Scan for the cell matching the given text and deliver its [x, y] coordinate at center. 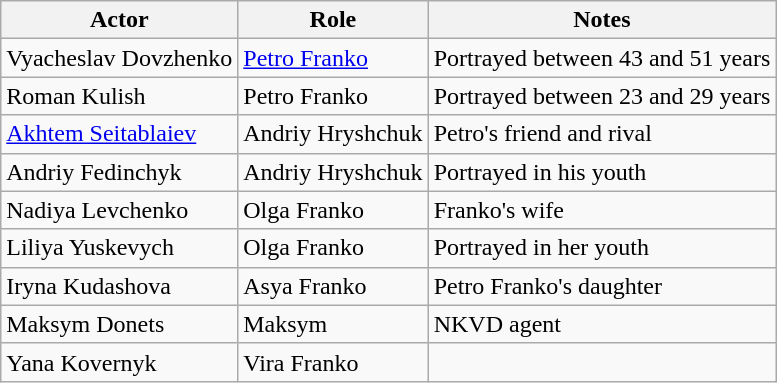
Andriy Fedinchyk [120, 172]
Portrayed between 23 and 29 years [602, 96]
Portrayed between 43 and 51 years [602, 58]
Iryna Kudashova [120, 286]
Akhtem Seitablaiev [120, 134]
NKVD agent [602, 324]
Petro's friend and rival [602, 134]
Notes [602, 20]
Petro Franko's daughter [602, 286]
Yana Kovernyk [120, 362]
Liliya Yuskevych [120, 248]
Vyacheslav Dovzhenko [120, 58]
Portrayed in her youth [602, 248]
Portrayed in his youth [602, 172]
Role [333, 20]
Roman Kulish [120, 96]
Maksym [333, 324]
Nadiya Levchenko [120, 210]
Vira Franko [333, 362]
Maksym Donets [120, 324]
Franko's wife [602, 210]
Actor [120, 20]
Asya Franko [333, 286]
